Search for the cell housing the specified text and yield its [x, y] center coordinate. 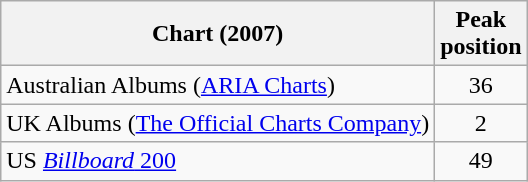
UK Albums (The Official Charts Company) [218, 123]
US Billboard 200 [218, 161]
36 [481, 85]
2 [481, 123]
Chart (2007) [218, 34]
49 [481, 161]
Peakposition [481, 34]
Australian Albums (ARIA Charts) [218, 85]
